Pinpoint the cell where the given text exists, returning its [x, y] midpoint coordinate. 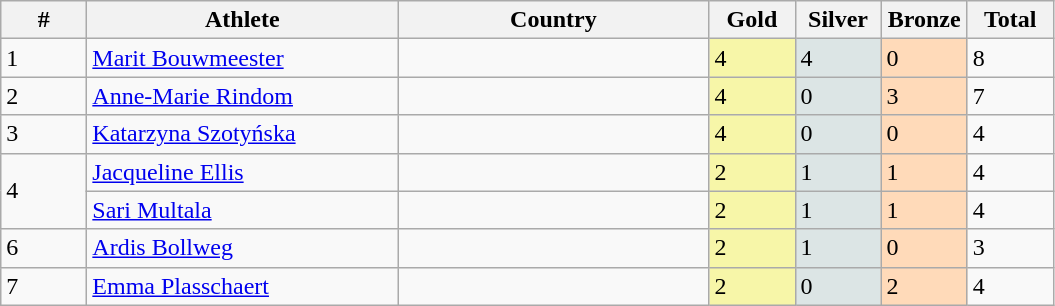
Bronze [924, 20]
Sari Multala [242, 210]
Country [554, 20]
Athlete [242, 20]
Katarzyna Szotyńska [242, 134]
Gold [752, 20]
6 [44, 248]
Jacqueline Ellis [242, 172]
Anne-Marie Rindom [242, 96]
Total [1010, 20]
Ardis Bollweg [242, 248]
Marit Bouwmeester [242, 58]
# [44, 20]
8 [1010, 58]
Emma Plasschaert [242, 286]
Silver [838, 20]
